Capture the cell that displays the provided text and extract its (x, y) central coordinate. 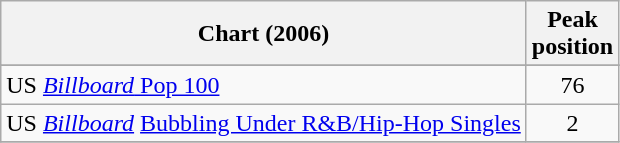
Peakposition (572, 34)
US Billboard Bubbling Under R&B/Hip-Hop Singles (264, 123)
US Billboard Pop 100 (264, 85)
Chart (2006) (264, 34)
2 (572, 123)
76 (572, 85)
